From the cell containing the given text, extract its center point as [x, y] coordinate. 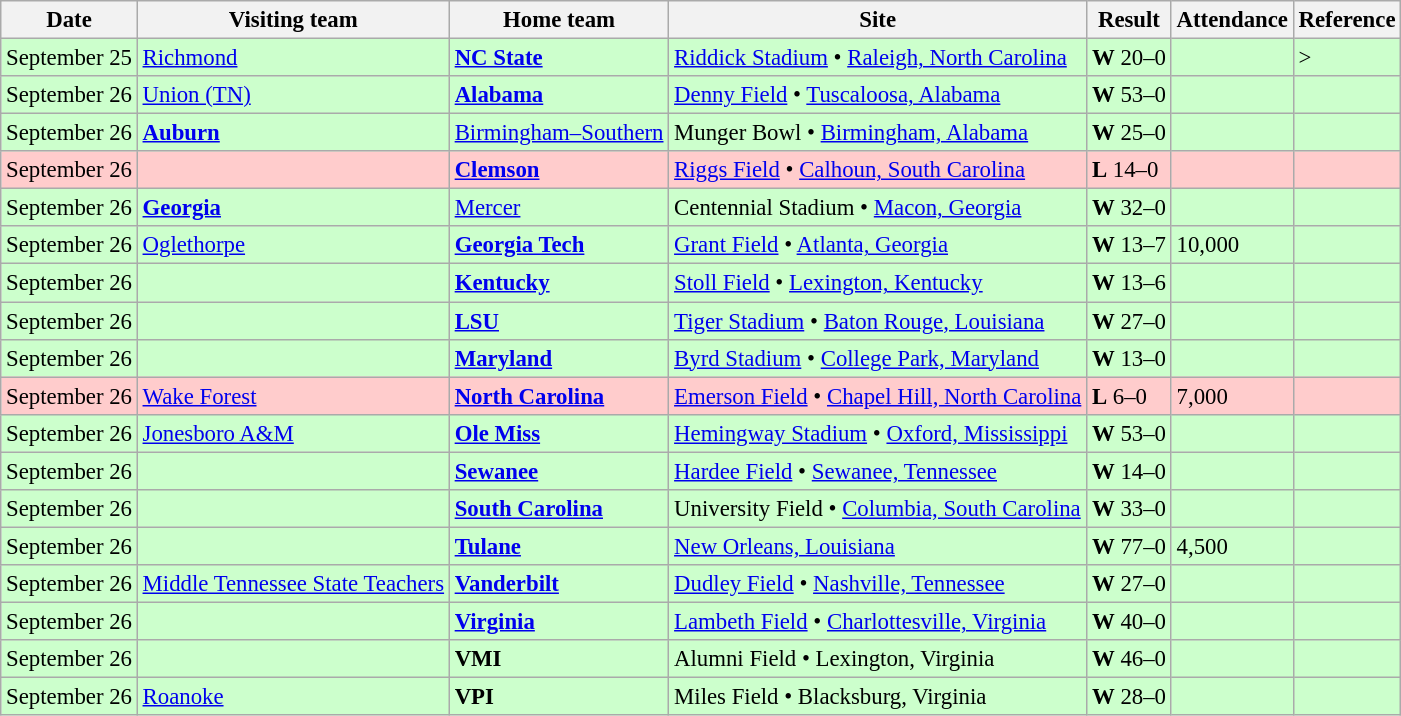
Oglethorpe [293, 245]
Date [69, 20]
W 20–0 [1130, 58]
W 40–0 [1130, 621]
Birmingham–Southern [558, 133]
Richmond [293, 58]
NC State [558, 58]
L 14–0 [1130, 170]
W 77–0 [1130, 546]
Reference [1347, 20]
Lambeth Field • Charlottesville, Virginia [878, 621]
Home team [558, 20]
Hardee Field • Sewanee, Tennessee [878, 471]
Hemingway Stadium • Oxford, Mississippi [878, 433]
4,500 [1232, 546]
Mercer [558, 208]
W 14–0 [1130, 471]
Attendance [1232, 20]
Jonesboro A&M [293, 433]
South Carolina [558, 509]
Maryland [558, 358]
W 33–0 [1130, 509]
Ole Miss [558, 433]
Visiting team [293, 20]
Kentucky [558, 283]
Georgia Tech [558, 245]
L 6–0 [1130, 396]
W 13–6 [1130, 283]
W 32–0 [1130, 208]
Site [878, 20]
North Carolina [558, 396]
Union (TN) [293, 95]
Tiger Stadium • Baton Rouge, Louisiana [878, 321]
Tulane [558, 546]
W 13–7 [1130, 245]
LSU [558, 321]
W 46–0 [1130, 659]
W 13–0 [1130, 358]
VMI [558, 659]
Sewanee [558, 471]
Stoll Field • Lexington, Kentucky [878, 283]
Wake Forest [293, 396]
Clemson [558, 170]
Auburn [293, 133]
Riddick Stadium • Raleigh, North Carolina [878, 58]
Virginia [558, 621]
Emerson Field • Chapel Hill, North Carolina [878, 396]
University Field • Columbia, South Carolina [878, 509]
W 25–0 [1130, 133]
New Orleans, Louisiana [878, 546]
Grant Field • Atlanta, Georgia [878, 245]
Middle Tennessee State Teachers [293, 584]
Vanderbilt [558, 584]
Miles Field • Blacksburg, Virginia [878, 697]
7,000 [1232, 396]
Munger Bowl • Birmingham, Alabama [878, 133]
Roanoke [293, 697]
> [1347, 58]
Alabama [558, 95]
Georgia [293, 208]
Byrd Stadium • College Park, Maryland [878, 358]
Alumni Field • Lexington, Virginia [878, 659]
W 28–0 [1130, 697]
Centennial Stadium • Macon, Georgia [878, 208]
Result [1130, 20]
September 25 [69, 58]
10,000 [1232, 245]
Dudley Field • Nashville, Tennessee [878, 584]
VPI [558, 697]
Riggs Field • Calhoun, South Carolina [878, 170]
Denny Field • Tuscaloosa, Alabama [878, 95]
